Scan for the cell matching the given text and deliver its [X, Y] coordinate at center. 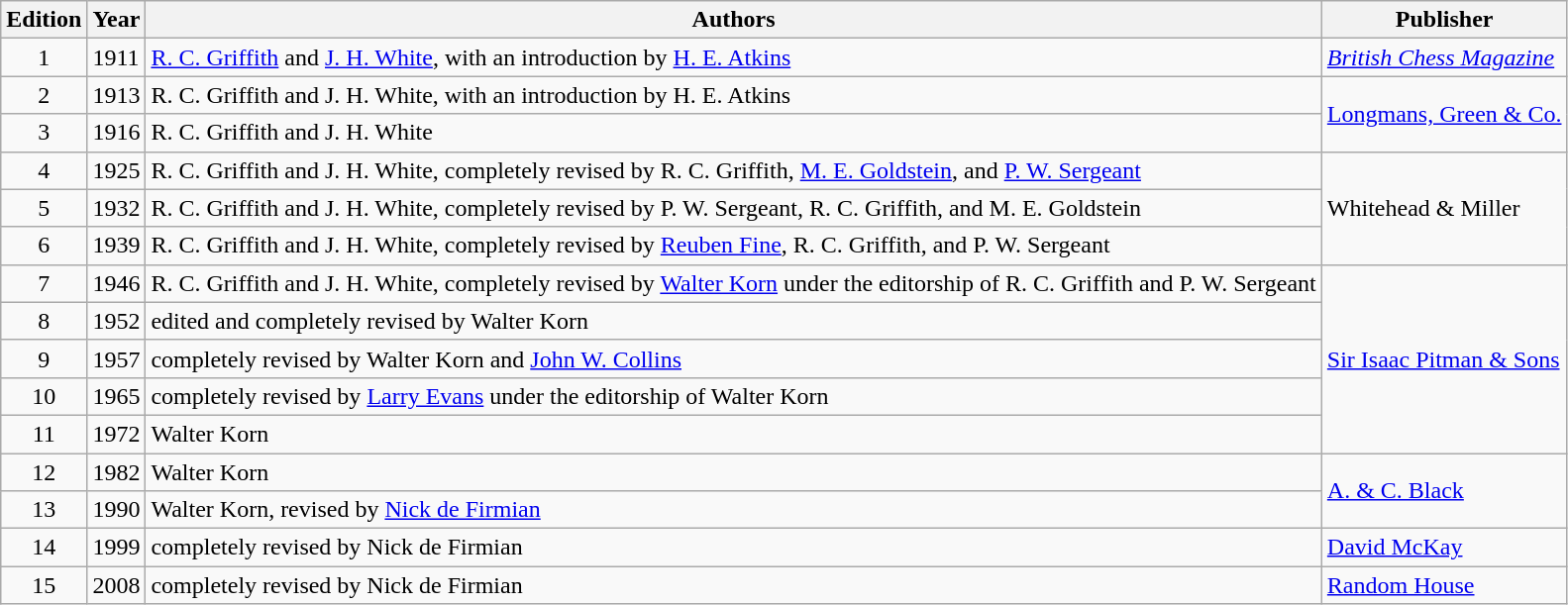
1972 [117, 434]
6 [44, 246]
1932 [117, 208]
Authors [733, 20]
4 [44, 170]
2008 [117, 585]
Year [117, 20]
1946 [117, 283]
1990 [117, 510]
edited and completely revised by Walter Korn [733, 321]
1911 [117, 57]
12 [44, 472]
R. C. Griffith and J. H. White, completely revised by R. C. Griffith, M. E. Goldstein, and P. W. Sergeant [733, 170]
completely revised by Walter Korn and John W. Collins [733, 358]
Walter Korn, revised by Nick de Firmian [733, 510]
1 [44, 57]
Whitehead & Miller [1444, 208]
1913 [117, 95]
R. C. Griffith and J. H. White [733, 133]
10 [44, 396]
11 [44, 434]
1957 [117, 358]
1925 [117, 170]
2 [44, 95]
1982 [117, 472]
British Chess Magazine [1444, 57]
1965 [117, 396]
14 [44, 548]
Sir Isaac Pitman & Sons [1444, 358]
1916 [117, 133]
Longmans, Green & Co. [1444, 114]
5 [44, 208]
completely revised by Larry Evans under the editorship of Walter Korn [733, 396]
9 [44, 358]
1999 [117, 548]
Edition [44, 20]
1939 [117, 246]
R. C. Griffith and J. H. White, completely revised by Reuben Fine, R. C. Griffith, and P. W. Sergeant [733, 246]
Random House [1444, 585]
8 [44, 321]
15 [44, 585]
3 [44, 133]
R. C. Griffith and J. H. White, completely revised by Walter Korn under the editorship of R. C. Griffith and P. W. Sergeant [733, 283]
David McKay [1444, 548]
Publisher [1444, 20]
13 [44, 510]
1952 [117, 321]
7 [44, 283]
A. & C. Black [1444, 491]
R. C. Griffith and J. H. White, completely revised by P. W. Sergeant, R. C. Griffith, and M. E. Goldstein [733, 208]
